Search for the cell housing the specified text and yield its [x, y] center coordinate. 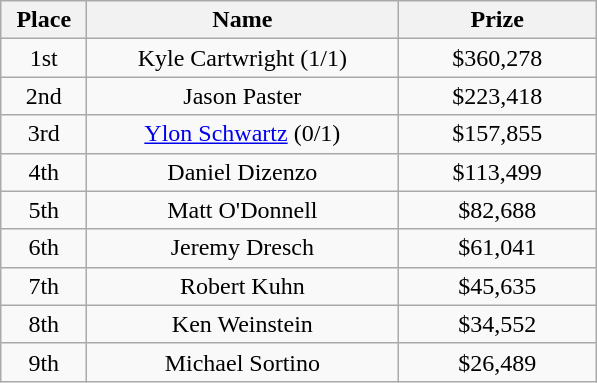
$223,418 [498, 96]
Robert Kuhn [242, 286]
4th [44, 172]
3rd [44, 134]
Kyle Cartwright (1/1) [242, 58]
Jason Paster [242, 96]
5th [44, 210]
Michael Sortino [242, 362]
7th [44, 286]
$113,499 [498, 172]
$26,489 [498, 362]
$61,041 [498, 248]
8th [44, 324]
1st [44, 58]
$157,855 [498, 134]
Prize [498, 20]
$360,278 [498, 58]
Name [242, 20]
Matt O'Donnell [242, 210]
Jeremy Dresch [242, 248]
6th [44, 248]
Ken Weinstein [242, 324]
Place [44, 20]
$45,635 [498, 286]
Ylon Schwartz (0/1) [242, 134]
2nd [44, 96]
Daniel Dizenzo [242, 172]
9th [44, 362]
$82,688 [498, 210]
$34,552 [498, 324]
